Pinpoint the cell where the given text exists, returning its (X, Y) midpoint coordinate. 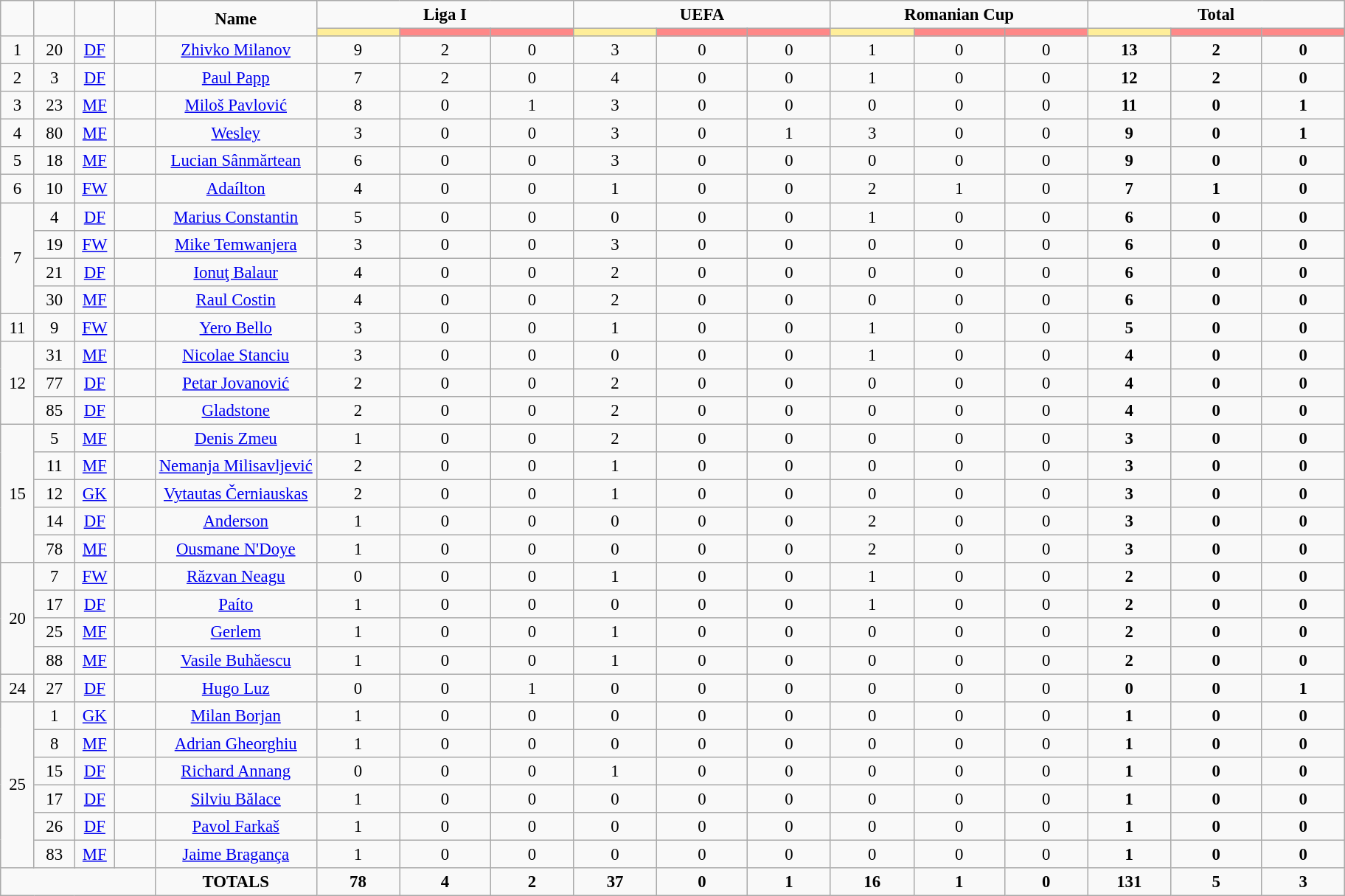
27 (55, 688)
Mike Temwanjera (236, 244)
Marius Constantin (236, 217)
Wesley (236, 133)
19 (55, 244)
30 (55, 299)
88 (55, 660)
Liga I (445, 15)
21 (55, 272)
24 (18, 688)
Vasile Buhăescu (236, 660)
77 (55, 383)
Name (236, 18)
Gladstone (236, 411)
Lucian Sânmărtean (236, 162)
Petar Jovanović (236, 383)
131 (1130, 882)
Pavol Farkaš (236, 827)
83 (55, 854)
26 (55, 827)
Silviu Bălace (236, 799)
10 (55, 189)
Hugo Luz (236, 688)
Adaílton (236, 189)
UEFA (702, 15)
Gerlem (236, 633)
Vytautas Černiauskas (236, 494)
85 (55, 411)
13 (1130, 50)
18 (55, 162)
80 (55, 133)
Răzvan Neagu (236, 577)
Zhivko Milanov (236, 50)
Milan Borjan (236, 715)
23 (55, 105)
TOTALS (236, 882)
Ousmane N'Doye (236, 549)
Paíto (236, 605)
Miloš Pavlović (236, 105)
31 (55, 355)
Nicolae Stanciu (236, 355)
Romanian Cup (959, 15)
14 (55, 521)
Richard Annang (236, 771)
Paul Papp (236, 78)
Nemanja Milisavljević (236, 466)
Ionuţ Balaur (236, 272)
16 (872, 882)
Raul Costin (236, 299)
Anderson (236, 521)
Adrian Gheorghiu (236, 743)
Jaime Bragança (236, 854)
37 (615, 882)
Yero Bello (236, 327)
Total (1217, 15)
Denis Zmeu (236, 438)
